Pinpoint the cell where the given text exists, returning its (x, y) midpoint coordinate. 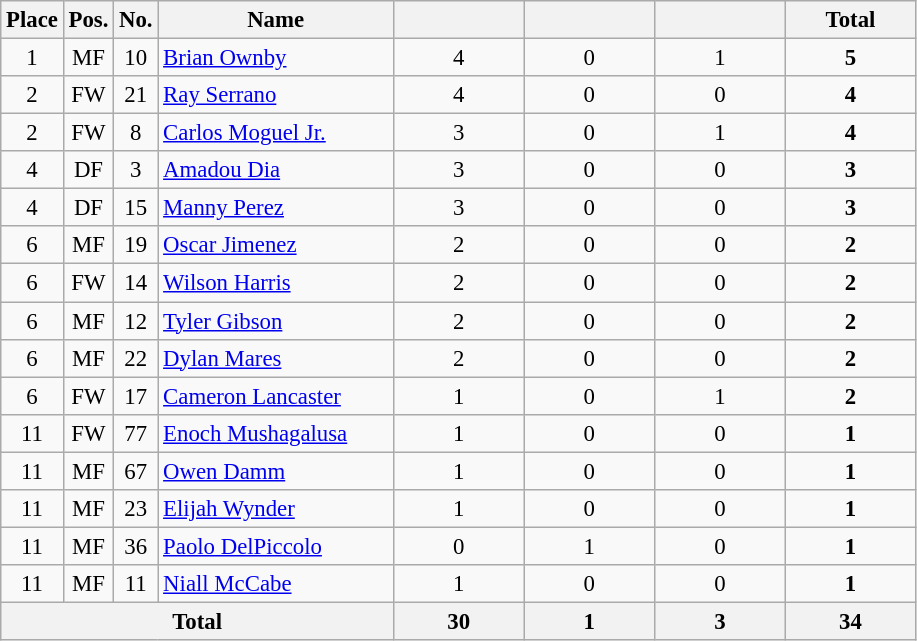
21 (136, 95)
No. (136, 20)
Wilson Harris (276, 283)
10 (136, 58)
14 (136, 283)
Ray Serrano (276, 95)
Elijah Wynder (276, 509)
Name (276, 20)
Niall McCabe (276, 584)
Cameron Lancaster (276, 396)
Manny Perez (276, 208)
77 (136, 433)
8 (136, 133)
Tyler Gibson (276, 321)
Dylan Mares (276, 358)
34 (850, 621)
15 (136, 208)
Place (32, 20)
Amadou Dia (276, 170)
23 (136, 509)
36 (136, 546)
19 (136, 245)
5 (850, 58)
12 (136, 321)
22 (136, 358)
Carlos Moguel Jr. (276, 133)
67 (136, 471)
Oscar Jimenez (276, 245)
30 (458, 621)
Brian Ownby (276, 58)
Enoch Mushagalusa (276, 433)
Pos. (88, 20)
17 (136, 396)
Owen Damm (276, 471)
Paolo DelPiccolo (276, 546)
